Capture the cell that displays the provided text and extract its [X, Y] central coordinate. 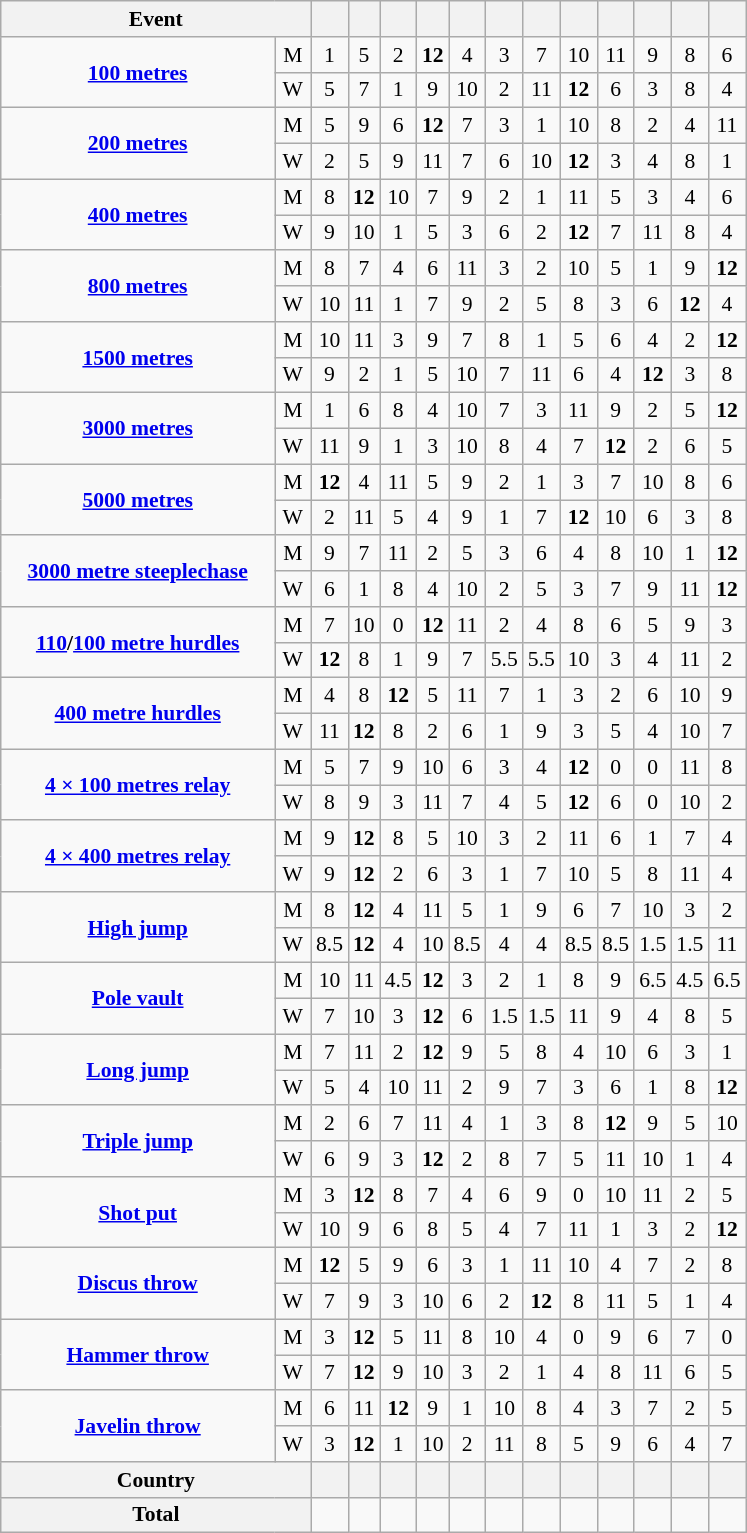
Hammer throw [138, 1354]
5000 metres [138, 500]
400 metre hurdles [138, 714]
Long jump [138, 1070]
Javelin throw [138, 1426]
3000 metres [138, 428]
800 metres [138, 286]
High jump [138, 928]
Discus throw [138, 1284]
4 × 400 metres relay [138, 856]
3000 metre steeplechase [138, 572]
Pole vault [138, 998]
4 × 100 metres relay [138, 784]
100 metres [138, 72]
Country [156, 1480]
Event [156, 19]
Total [156, 1515]
400 metres [138, 214]
110/100 metre hurdles [138, 642]
Shot put [138, 1212]
200 metres [138, 144]
1500 metres [138, 358]
Triple jump [138, 1142]
